Locate the cell with the specified text and output its (X, Y) center coordinate. 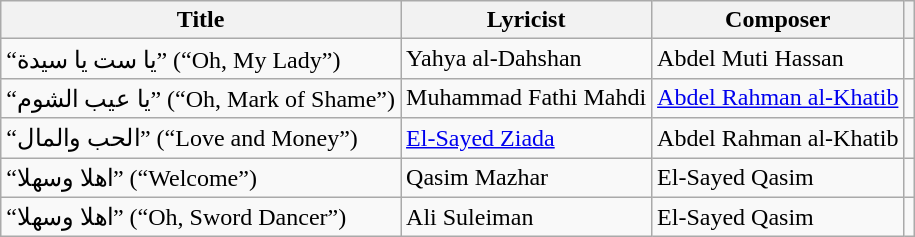
El-Sayed Ziada (526, 138)
Composer (778, 20)
Yahya al-Dahshan (526, 59)
“اهلا وسهلا” (“Oh, Sword Dancer”) (201, 217)
Muhammad Fathi Mahdi (526, 98)
Ali Suleiman (526, 217)
“اهلا وسهلا” (“Welcome”) (201, 178)
Qasim Mazhar (526, 178)
Lyricist (526, 20)
“يا عيب الشوم” (“Oh, Mark of Shame”) (201, 98)
Title (201, 20)
Abdel Muti Hassan (778, 59)
“يا ست يا سيدة” (“Oh, My Lady”) (201, 59)
“الحب والمال” (“Love and Money”) (201, 138)
